Return the [x, y] coordinate for the center point of the cell that contains the specified text.  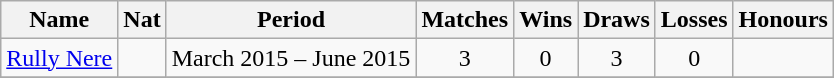
Honours [783, 20]
Rully Nere [60, 58]
Period [291, 20]
Name [60, 20]
Wins [546, 20]
Draws [617, 20]
Losses [694, 20]
March 2015 – June 2015 [291, 58]
Matches [465, 20]
Nat [142, 20]
